Determine the [x, y] coordinate at the center of the cell enclosing the given text.  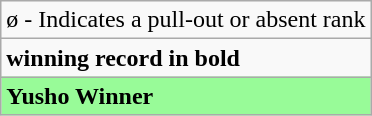
ø - Indicates a pull-out or absent rank [186, 20]
winning record in bold [186, 58]
Yusho Winner [186, 96]
